From the cell containing the given text, extract its center point as [x, y] coordinate. 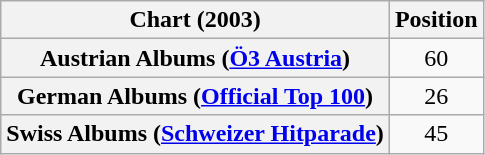
Austrian Albums (Ö3 Austria) [196, 58]
Swiss Albums (Schweizer Hitparade) [196, 134]
German Albums (Official Top 100) [196, 96]
26 [436, 96]
60 [436, 58]
45 [436, 134]
Position [436, 20]
Chart (2003) [196, 20]
